Extract the [x, y] coordinate from the center of the cell holding the provided text.  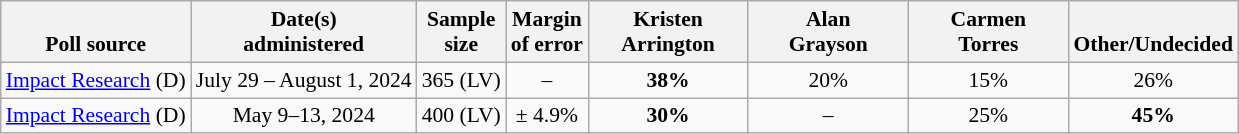
KristenArrington [668, 32]
26% [1153, 80]
20% [828, 80]
May 9–13, 2024 [304, 116]
Date(s)administered [304, 32]
30% [668, 116]
25% [988, 116]
AlanGrayson [828, 32]
CarmenTorres [988, 32]
38% [668, 80]
15% [988, 80]
400 (LV) [462, 116]
Other/Undecided [1153, 32]
365 (LV) [462, 80]
± 4.9% [547, 116]
Samplesize [462, 32]
July 29 – August 1, 2024 [304, 80]
Marginof error [547, 32]
Poll source [96, 32]
45% [1153, 116]
